For the text-containing cell, return its midpoint in (x, y) coordinate format. 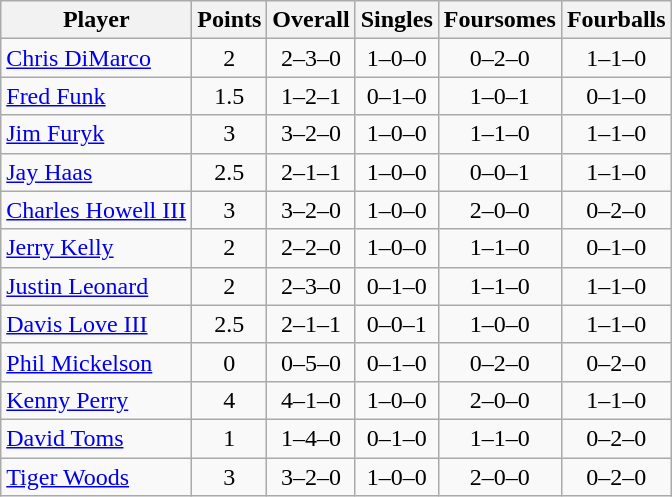
Points (230, 20)
Overall (311, 20)
Charles Howell III (96, 210)
1 (230, 438)
1.5 (230, 96)
Jim Furyk (96, 134)
Foursomes (500, 20)
4–1–0 (311, 400)
4 (230, 400)
Kenny Perry (96, 400)
David Toms (96, 438)
Singles (396, 20)
Tiger Woods (96, 477)
Fourballs (616, 20)
Justin Leonard (96, 286)
1–4–0 (311, 438)
1–2–1 (311, 96)
Phil Mickelson (96, 362)
Jerry Kelly (96, 248)
1–0–1 (500, 96)
Chris DiMarco (96, 58)
Fred Funk (96, 96)
Jay Haas (96, 172)
0–5–0 (311, 362)
Player (96, 20)
Davis Love III (96, 324)
0 (230, 362)
2–2–0 (311, 248)
